Detect which cell encompasses the target text, then output its [x, y] center coordinate. 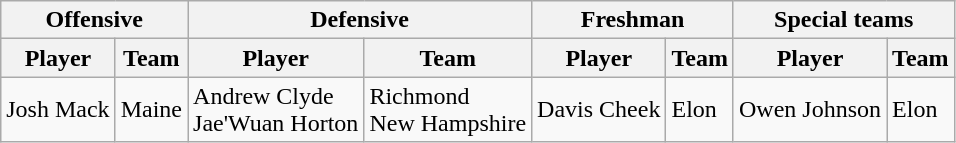
Special teams [844, 20]
Freshman [633, 20]
Defensive [360, 20]
Owen Johnson [810, 110]
RichmondNew Hampshire [448, 110]
Davis Cheek [599, 110]
Josh Mack [58, 110]
Offensive [94, 20]
Maine [151, 110]
Andrew ClydeJae'Wuan Horton [276, 110]
